Provide the [x, y] coordinate of the cell's center where the given text is located.  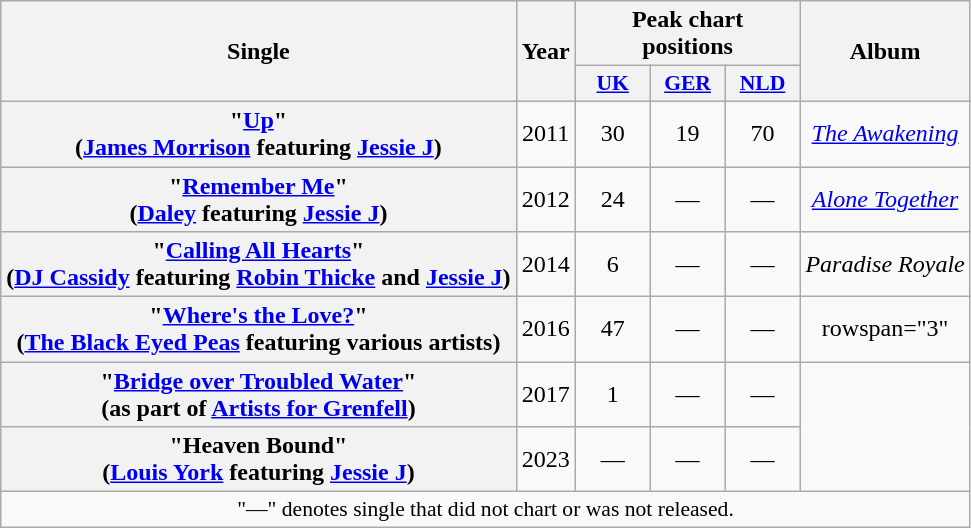
70 [762, 134]
rowspan="3" [885, 330]
Peak chartpositions [688, 34]
2016 [546, 330]
Single [258, 52]
47 [612, 330]
2011 [546, 134]
2012 [546, 198]
"Bridge over Troubled Water"(as part of Artists for Grenfell) [258, 394]
"Calling All Hearts"(DJ Cassidy featuring Robin Thicke and Jessie J) [258, 264]
Alone Together [885, 198]
NLD [762, 84]
6 [612, 264]
"Up"(James Morrison featuring Jessie J) [258, 134]
UK [612, 84]
"—" denotes single that did not chart or was not released. [486, 510]
"Remember Me"(Daley featuring Jessie J) [258, 198]
2014 [546, 264]
Paradise Royale [885, 264]
Album [885, 52]
2017 [546, 394]
Year [546, 52]
19 [688, 134]
24 [612, 198]
"Where's the Love?"(The Black Eyed Peas featuring various artists) [258, 330]
30 [612, 134]
The Awakening [885, 134]
1 [612, 394]
GER [688, 84]
"Heaven Bound"(Louis York featuring Jessie J) [258, 460]
2023 [546, 460]
